Scan for the cell matching the given text and deliver its (X, Y) coordinate at center. 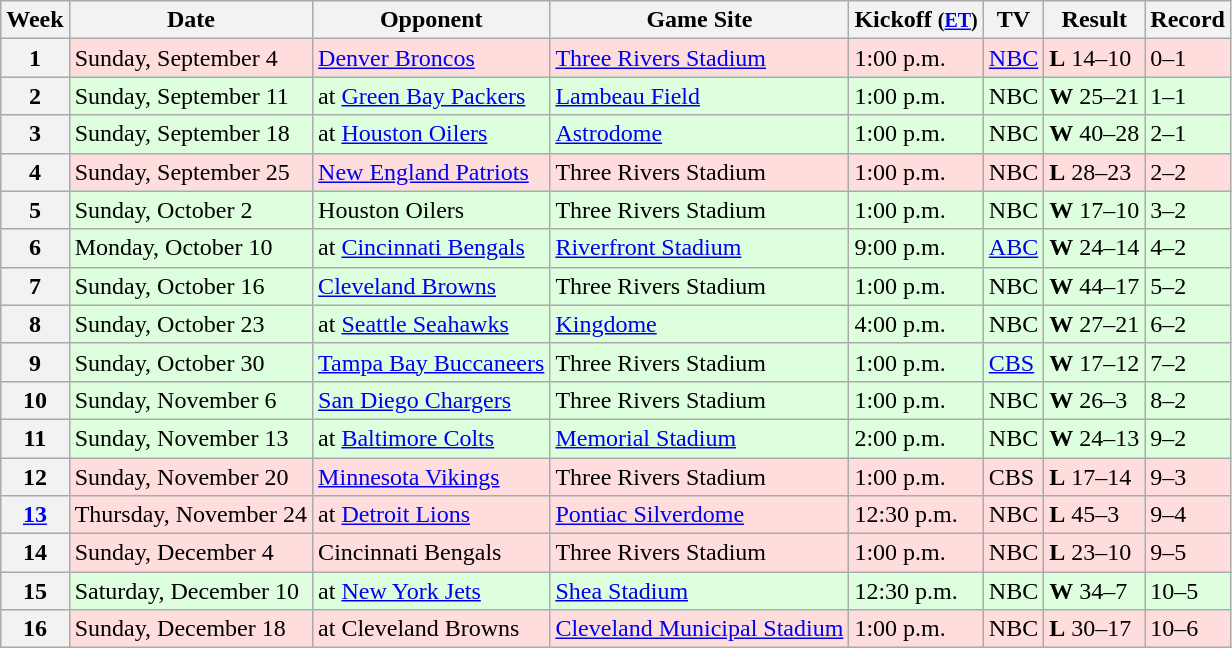
W 24–13 (1094, 438)
4–2 (1188, 248)
11 (35, 438)
Cleveland Municipal Stadium (700, 629)
TV (1013, 20)
0–1 (1188, 58)
8 (35, 324)
ABC (1013, 248)
1–1 (1188, 96)
9:00 p.m. (916, 248)
W 44–17 (1094, 286)
Week (35, 20)
10–6 (1188, 629)
at New York Jets (432, 591)
L 45–3 (1094, 515)
Sunday, November 13 (190, 438)
9–2 (1188, 438)
Game Site (700, 20)
W 27–21 (1094, 324)
3 (35, 134)
Pontiac Silverdome (700, 515)
at Seattle Seahawks (432, 324)
New England Patriots (432, 172)
13 (35, 515)
L 28–23 (1094, 172)
Sunday, October 23 (190, 324)
Result (1094, 20)
Cincinnati Bengals (432, 553)
L 14–10 (1094, 58)
2–1 (1188, 134)
9–3 (1188, 477)
15 (35, 591)
4:00 p.m. (916, 324)
5 (35, 210)
W 25–21 (1094, 96)
Shea Stadium (700, 591)
12 (35, 477)
Sunday, October 2 (190, 210)
2:00 p.m. (916, 438)
9–4 (1188, 515)
14 (35, 553)
Cleveland Browns (432, 286)
4 (35, 172)
at Green Bay Packers (432, 96)
2–2 (1188, 172)
1 (35, 58)
6 (35, 248)
San Diego Chargers (432, 400)
9–5 (1188, 553)
at Detroit Lions (432, 515)
W 34–7 (1094, 591)
7–2 (1188, 362)
Monday, October 10 (190, 248)
Thursday, November 24 (190, 515)
Sunday, November 20 (190, 477)
Date (190, 20)
3–2 (1188, 210)
W 17–12 (1094, 362)
6–2 (1188, 324)
Kingdome (700, 324)
at Houston Oilers (432, 134)
Sunday, October 30 (190, 362)
8–2 (1188, 400)
Tampa Bay Buccaneers (432, 362)
Sunday, September 18 (190, 134)
Opponent (432, 20)
L 30–17 (1094, 629)
Sunday, November 6 (190, 400)
Riverfront Stadium (700, 248)
L 17–14 (1094, 477)
W 26–3 (1094, 400)
Record (1188, 20)
Sunday, December 18 (190, 629)
7 (35, 286)
Denver Broncos (432, 58)
Sunday, September 25 (190, 172)
at Baltimore Colts (432, 438)
Saturday, December 10 (190, 591)
Houston Oilers (432, 210)
10–5 (1188, 591)
L 23–10 (1094, 553)
W 24–14 (1094, 248)
9 (35, 362)
Sunday, December 4 (190, 553)
W 40–28 (1094, 134)
Memorial Stadium (700, 438)
Sunday, September 11 (190, 96)
at Cincinnati Bengals (432, 248)
Minnesota Vikings (432, 477)
5–2 (1188, 286)
2 (35, 96)
Astrodome (700, 134)
Sunday, September 4 (190, 58)
Kickoff (ET) (916, 20)
W 17–10 (1094, 210)
at Cleveland Browns (432, 629)
10 (35, 400)
Sunday, October 16 (190, 286)
Lambeau Field (700, 96)
16 (35, 629)
